Scan for the cell matching the given text and deliver its (x, y) coordinate at center. 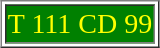
T 111 CD 99 (80, 24)
